For the text-containing cell, return its midpoint in (x, y) coordinate format. 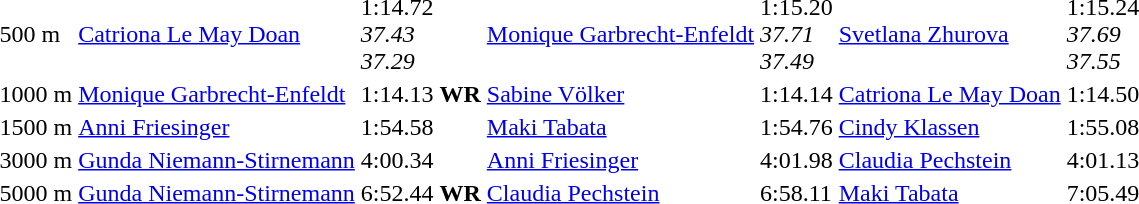
Sabine Völker (620, 94)
4:00.34 (420, 160)
Gunda Niemann-Stirnemann (217, 160)
1:14.13 WR (420, 94)
Monique Garbrecht-Enfeldt (217, 94)
Cindy Klassen (950, 127)
1:54.58 (420, 127)
1:14.14 (797, 94)
Maki Tabata (620, 127)
Claudia Pechstein (950, 160)
4:01.98 (797, 160)
Catriona Le May Doan (950, 94)
1:54.76 (797, 127)
